Pinpoint the cell where the given text exists, returning its (x, y) midpoint coordinate. 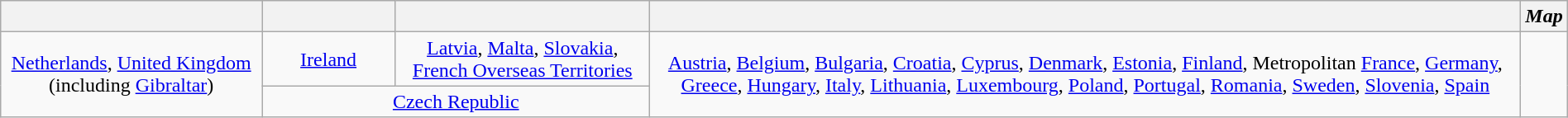
Netherlands, United Kingdom (including Gibraltar) (131, 74)
Map (1544, 17)
Ireland (329, 59)
Czech Republic (457, 101)
Latvia, Malta, Slovakia, French Overseas Territories (523, 59)
